Output the (x, y) coordinate of the center of the cell containing the given text.  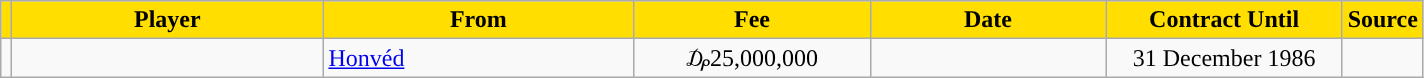
₯25,000,000 (752, 58)
Contract Until (1224, 20)
Honvéd (478, 58)
31 December 1986 (1224, 58)
Fee (752, 20)
Source (1382, 20)
Player (168, 20)
From (478, 20)
Date (988, 20)
